Capture the cell that displays the provided text and extract its [X, Y] central coordinate. 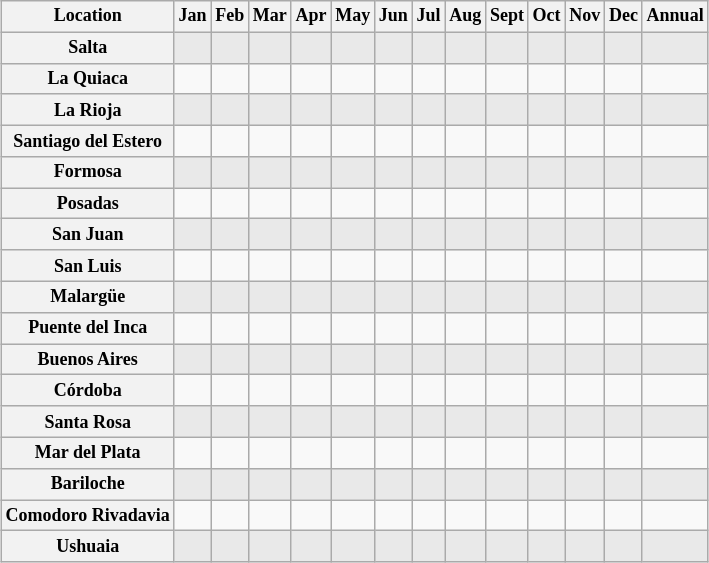
La Quiaca [88, 78]
Puente del Inca [88, 328]
Malargüe [88, 296]
May [353, 16]
Aug [466, 16]
Location [88, 16]
Nov [585, 16]
La Rioja [88, 110]
Formosa [88, 172]
Santiago del Estero [88, 140]
Buenos Aires [88, 360]
Mar del Plata [88, 452]
Bariloche [88, 484]
Ushuaia [88, 546]
Comodoro Rivadavia [88, 516]
San Juan [88, 234]
Feb [230, 16]
Jul [428, 16]
Salta [88, 48]
Santa Rosa [88, 422]
Jan [192, 16]
Oct [546, 16]
Jun [393, 16]
Mar [270, 16]
Sept [508, 16]
Annual [675, 16]
San Luis [88, 266]
Córdoba [88, 390]
Apr [311, 16]
Posadas [88, 204]
Dec [624, 16]
